Return the [x, y] coordinate for the center point of the cell that contains the specified text.  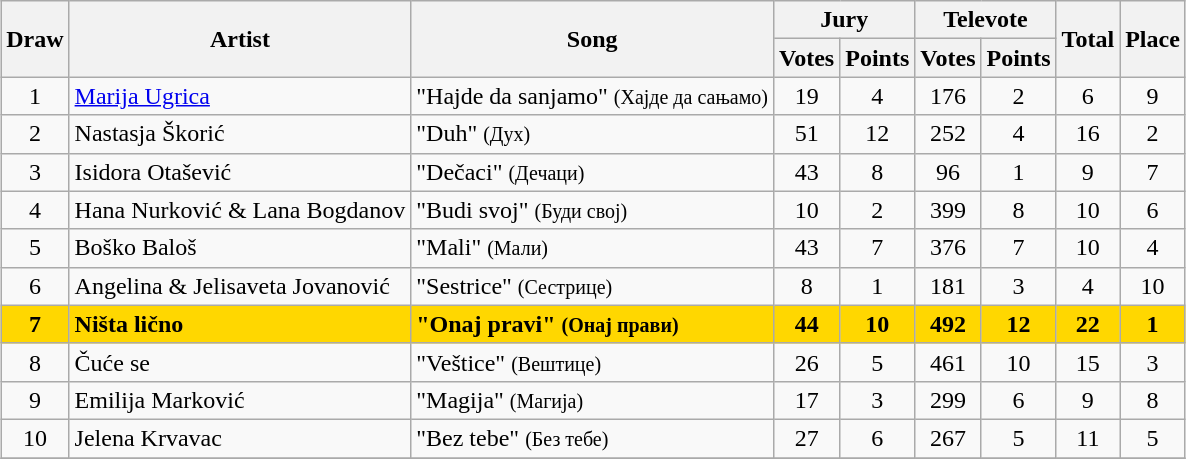
299 [948, 400]
Televote [986, 20]
Artist [240, 39]
Nastasja Škorić [240, 134]
"Onaj pravi" (Онај прави) [592, 324]
"Hajde da sanjamo" (Хајде да сањамо) [592, 96]
176 [948, 96]
44 [807, 324]
267 [948, 438]
Isidora Otašević [240, 172]
19 [807, 96]
376 [948, 248]
Boško Baloš [240, 248]
"Duh" (Дух) [592, 134]
Emilija Marković [240, 400]
22 [1088, 324]
Marija Ugrica [240, 96]
"Veštice" (Вештице) [592, 362]
"Budi svoj" (Буди свој) [592, 210]
17 [807, 400]
Jury [844, 20]
11 [1088, 438]
Angelina & Jelisaveta Jovanović [240, 286]
Hana Nurković & Lana Bogdanov [240, 210]
Jelena Krvavac [240, 438]
27 [807, 438]
Place [1153, 39]
Draw [35, 39]
252 [948, 134]
"Sestrice" (Сестрице) [592, 286]
26 [807, 362]
Ništa lično [240, 324]
399 [948, 210]
Total [1088, 39]
"Dečaci" (Дечаци) [592, 172]
Čuće se [240, 362]
"Mali" (Мали) [592, 248]
96 [948, 172]
Song [592, 39]
16 [1088, 134]
"Magija" (Магија) [592, 400]
"Bez tebe" (Без тебе) [592, 438]
15 [1088, 362]
51 [807, 134]
181 [948, 286]
461 [948, 362]
492 [948, 324]
